Output the (x, y) coordinate of the center of the cell containing the given text.  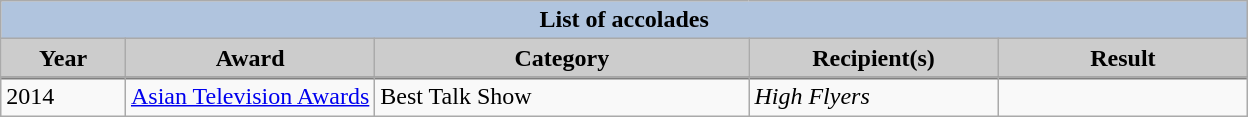
Category (562, 58)
List of accolades (624, 20)
Asian Television Awards (250, 97)
Recipient(s) (874, 58)
Award (250, 58)
Year (64, 58)
Result (1122, 58)
2014 (64, 97)
High Flyers (874, 97)
Best Talk Show (562, 97)
